Detect which cell encompasses the target text, then output its [X, Y] center coordinate. 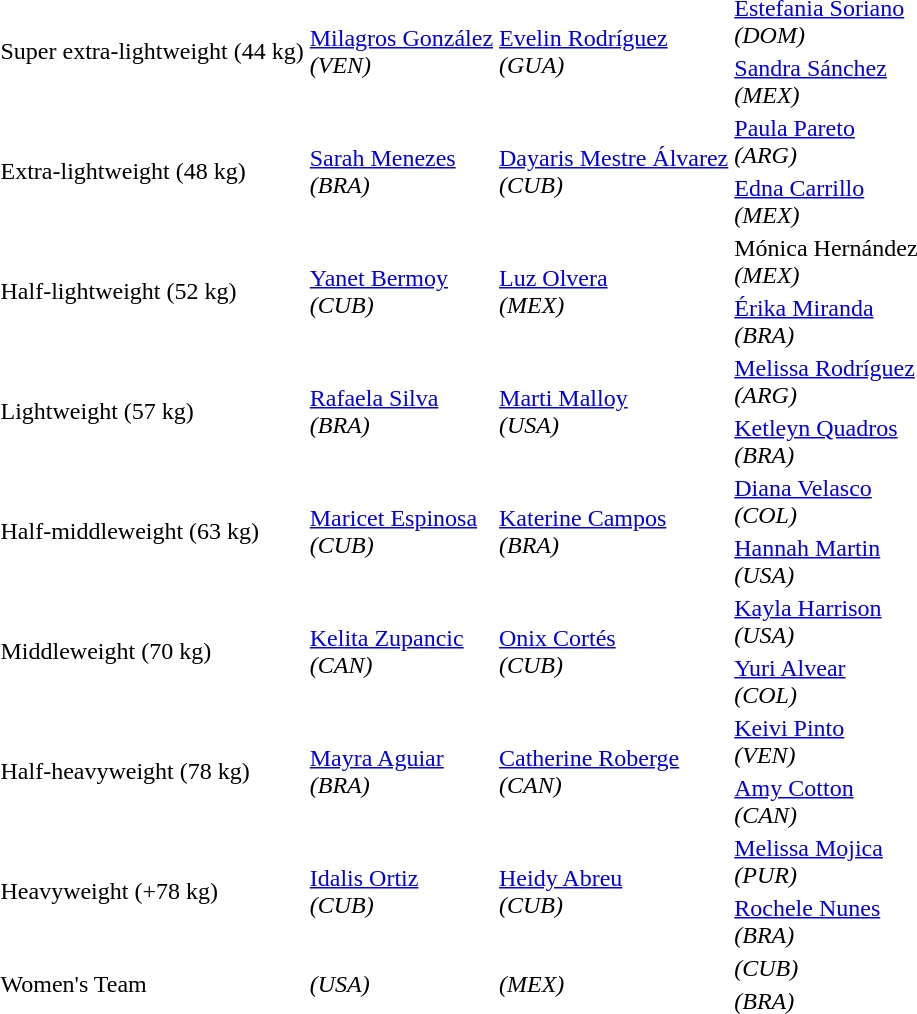
Maricet Espinosa (CUB) [401, 532]
Dayaris Mestre Álvarez (CUB) [614, 172]
Kelita Zupancic (CAN) [401, 652]
Idalis Ortiz (CUB) [401, 892]
Katerine Campos (BRA) [614, 532]
Yanet Bermoy (CUB) [401, 292]
Rafaela Silva (BRA) [401, 412]
Heidy Abreu (CUB) [614, 892]
Sarah Menezes (BRA) [401, 172]
Marti Malloy (USA) [614, 412]
Catherine Roberge (CAN) [614, 772]
Onix Cortés (CUB) [614, 652]
Mayra Aguiar (BRA) [401, 772]
Luz Olvera (MEX) [614, 292]
